Find where the given text appears and provide that cell's center as (X, Y) coordinate. 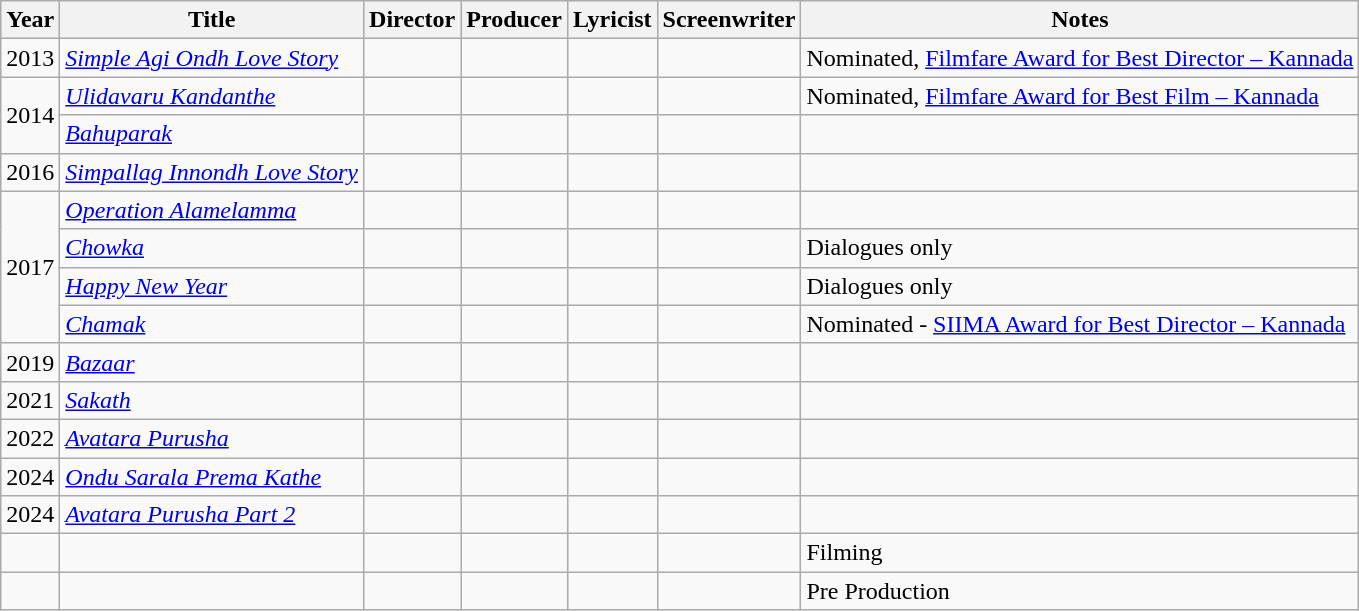
Happy New Year (212, 286)
Operation Alamelamma (212, 210)
Year (30, 20)
Simpallag Innondh Love Story (212, 172)
Screenwriter (729, 20)
Ulidavaru Kandanthe (212, 96)
2021 (30, 400)
Lyricist (612, 20)
2022 (30, 438)
Chamak (212, 324)
Ondu Sarala Prema Kathe (212, 477)
Bahuparak (212, 134)
Nominated, Filmfare Award for Best Film – Kannada (1080, 96)
Pre Production (1080, 591)
2017 (30, 267)
Filming (1080, 553)
2014 (30, 115)
2016 (30, 172)
Chowka (212, 248)
Nominated - SIIMA Award for Best Director – Kannada (1080, 324)
2019 (30, 362)
Avatara Purusha (212, 438)
Notes (1080, 20)
Director (412, 20)
Nominated, Filmfare Award for Best Director – Kannada (1080, 58)
Avatara Purusha Part 2 (212, 515)
Sakath (212, 400)
Bazaar (212, 362)
Producer (514, 20)
Title (212, 20)
Simple Agi Ondh Love Story (212, 58)
2013 (30, 58)
